Find where the given text appears and provide that cell's center as (x, y) coordinate. 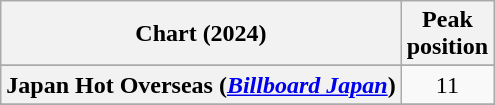
Chart (2024) (201, 34)
11 (447, 85)
Japan Hot Overseas (Billboard Japan) (201, 85)
Peakposition (447, 34)
